Return the [x, y] coordinate for the center point of the cell that contains the specified text.  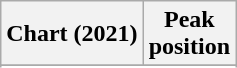
Chart (2021) [72, 34]
Peakposition [189, 34]
